Find where the given text appears and provide that cell's center as [X, Y] coordinate. 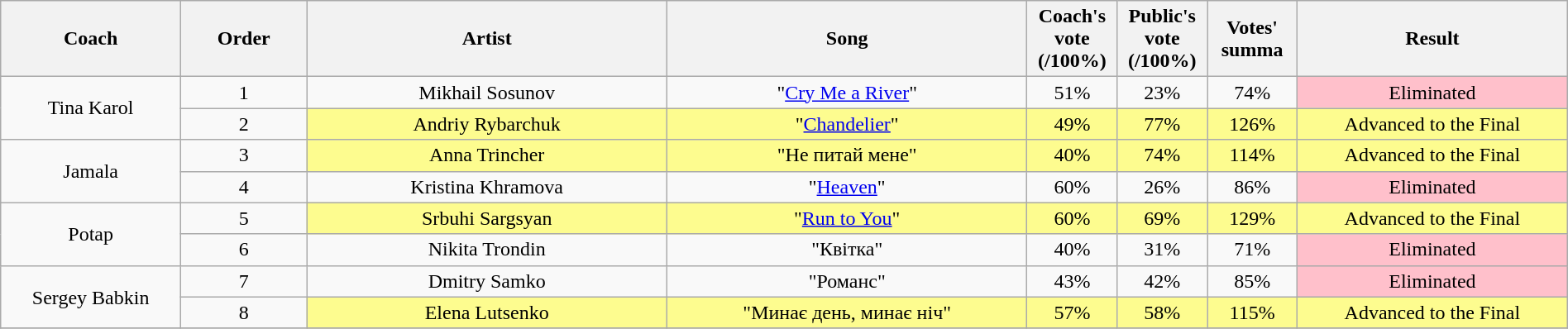
115% [1252, 312]
1 [244, 93]
Anna Trincher [487, 155]
"Heaven" [847, 187]
4 [244, 187]
Elena Lutsenko [487, 312]
3 [244, 155]
42% [1163, 281]
Artist [487, 39]
Votes' summa [1252, 39]
Public's vote (/100%) [1163, 39]
Andriy Rybarchuk [487, 124]
57% [1072, 312]
31% [1163, 250]
126% [1252, 124]
Potap [91, 234]
Tina Karol [91, 108]
71% [1252, 250]
"Cry Me a River" [847, 93]
Coach's vote (/100%) [1072, 39]
23% [1163, 93]
"Run to You" [847, 218]
77% [1163, 124]
Mikhail Sosunov [487, 93]
114% [1252, 155]
6 [244, 250]
129% [1252, 218]
7 [244, 281]
Jamala [91, 171]
Srbuhi Sargsyan [487, 218]
"Минає день, минає ніч" [847, 312]
58% [1163, 312]
69% [1163, 218]
26% [1163, 187]
"Chandelier" [847, 124]
51% [1072, 93]
Kristina Khramova [487, 187]
43% [1072, 281]
Coach [91, 39]
"Квiтка" [847, 250]
86% [1252, 187]
Song [847, 39]
8 [244, 312]
Result [1432, 39]
"Романс" [847, 281]
2 [244, 124]
Nikita Trondin [487, 250]
5 [244, 218]
Sergey Babkin [91, 297]
Order [244, 39]
49% [1072, 124]
Dmitry Samko [487, 281]
"Не питай мене" [847, 155]
85% [1252, 281]
